Identify which cell holds the provided text, then report its [x, y] central coordinate. 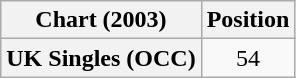
UK Singles (OCC) [101, 58]
54 [248, 58]
Position [248, 20]
Chart (2003) [101, 20]
